Detect which cell encompasses the target text, then output its (X, Y) center coordinate. 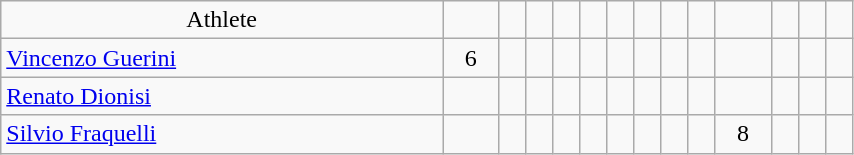
Athlete (222, 20)
Silvio Fraquelli (222, 134)
Vincenzo Guerini (222, 58)
Renato Dionisi (222, 96)
6 (471, 58)
8 (743, 134)
